Capture the cell that displays the provided text and extract its (X, Y) central coordinate. 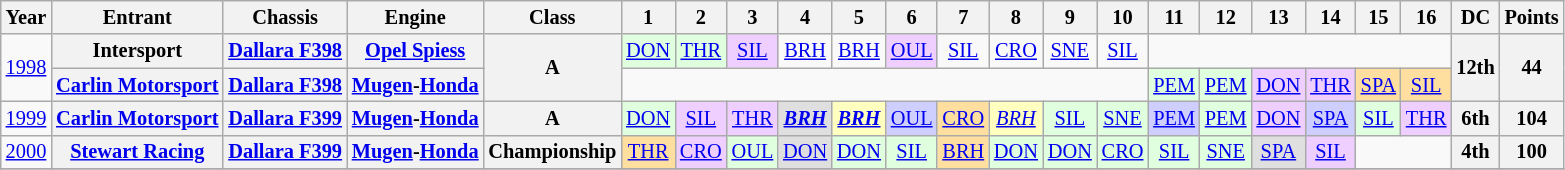
Year (26, 17)
1 (648, 17)
5 (859, 17)
11 (1174, 17)
44 (1532, 68)
12th (1475, 68)
Points (1532, 17)
Stewart Racing (137, 152)
14 (1330, 17)
15 (1378, 17)
Intersport (137, 51)
100 (1532, 152)
Engine (416, 17)
16 (1426, 17)
1998 (26, 68)
2000 (26, 152)
12 (1226, 17)
8 (1016, 17)
13 (1278, 17)
9 (1070, 17)
Chassis (284, 17)
7 (963, 17)
104 (1532, 118)
3 (753, 17)
6th (1475, 118)
4 (805, 17)
6 (912, 17)
Opel Spiess (416, 51)
Championship (552, 152)
4th (1475, 152)
1999 (26, 118)
Class (552, 17)
DC (1475, 17)
10 (1123, 17)
Entrant (137, 17)
2 (701, 17)
